From the cell containing the given text, extract its center point as [X, Y] coordinate. 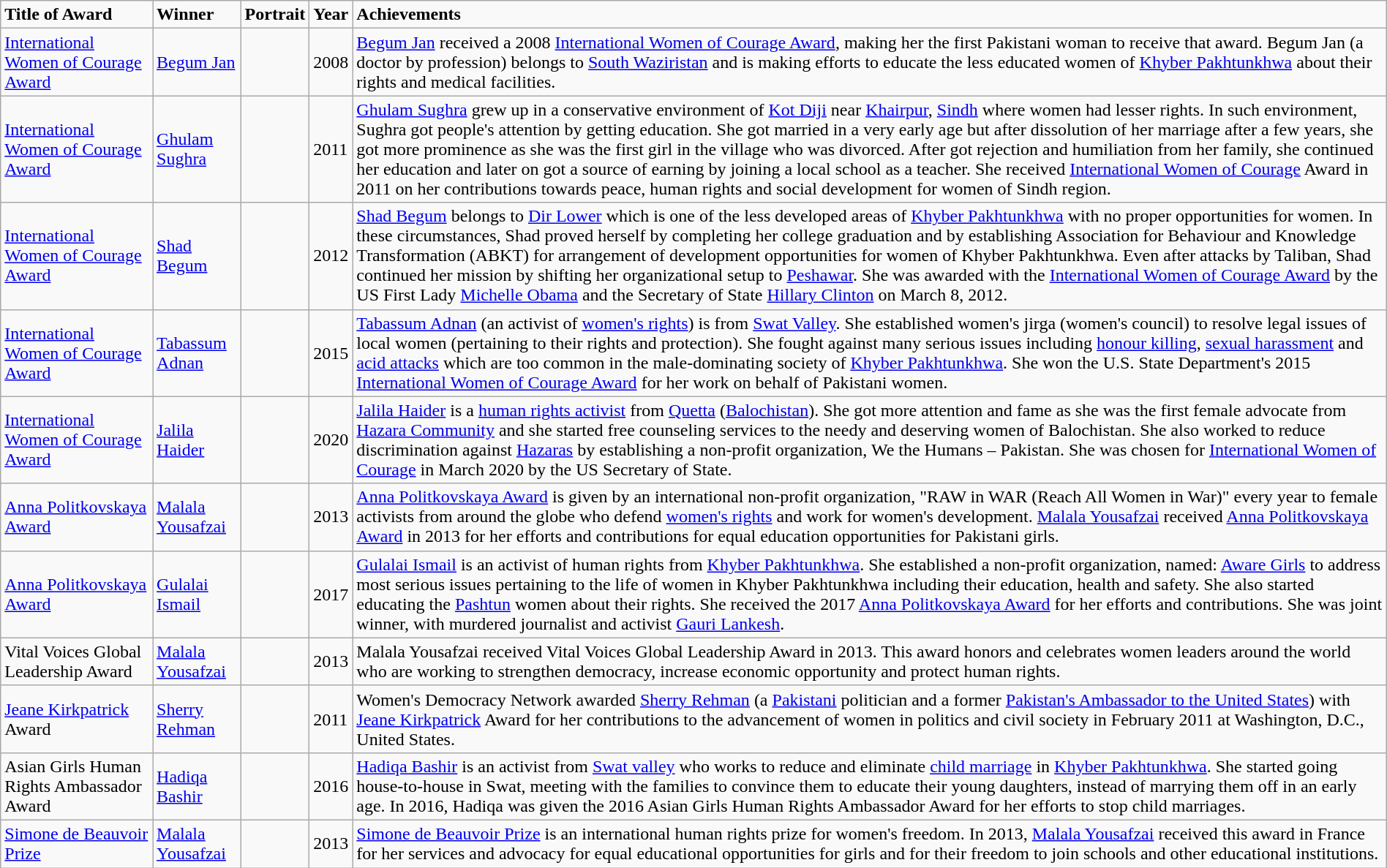
2016 [331, 786]
Begum Jan [198, 62]
Sherry Rehman [198, 719]
2012 [331, 256]
Jalila Haider [198, 440]
Shad Begum [198, 256]
2015 [331, 352]
Tabassum Adnan [198, 352]
Vital Voices Global Leadership Award [77, 661]
Gulalai Ismail [198, 594]
Simone de Beauvoir Prize [77, 844]
Jeane Kirkpatrick Award [77, 719]
Winner [198, 15]
2017 [331, 594]
Achievements [869, 15]
Hadiqa Bashir [198, 786]
Asian Girls Human Rights Ambassador Award [77, 786]
2008 [331, 62]
Ghulam Sughra [198, 149]
Title of Award [77, 15]
2020 [331, 440]
Year [331, 15]
Portrait [275, 15]
